Return the (x, y) coordinate for the center point of the cell that contains the specified text.  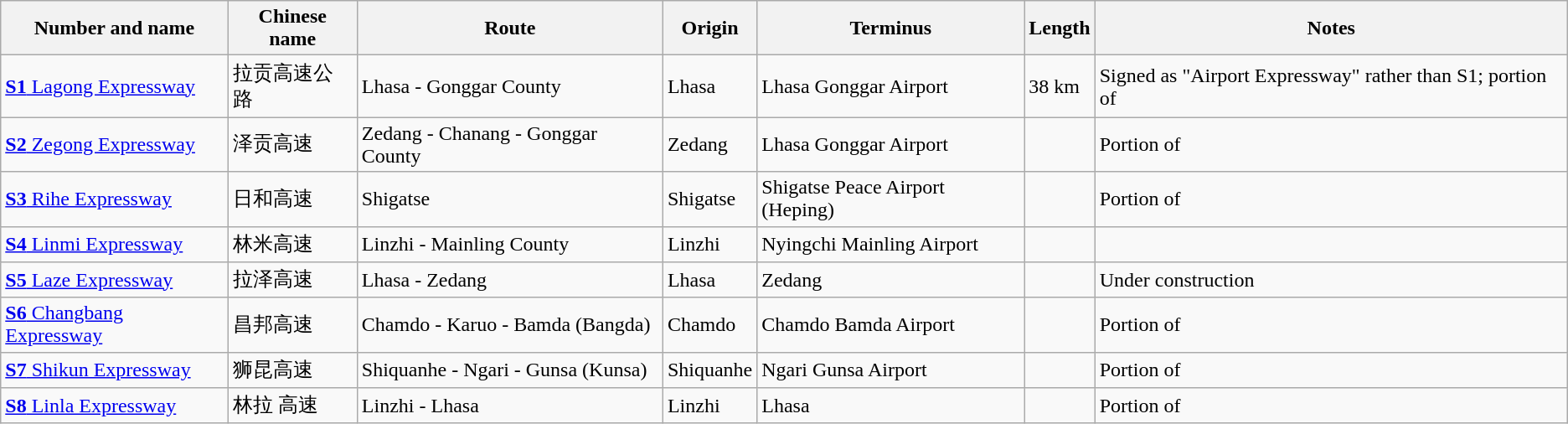
S6 Changbang Expressway (114, 325)
Zedang - Chanang - Gonggar County (509, 144)
Chamdo Bamda Airport (891, 325)
Under construction (1331, 280)
Nyingchi Mainling Airport (891, 245)
拉泽高速 (292, 280)
S1 Lagong Expressway (114, 86)
Lhasa - Gonggar County (509, 86)
林米高速 (292, 245)
S4 Linmi Expressway (114, 245)
Chinese name (292, 28)
日和高速 (292, 199)
Shigatse Peace Airport (Heping) (891, 199)
林拉 高速 (292, 406)
S5 Laze Expressway (114, 280)
Ngari Gunsa Airport (891, 370)
Chamdo (709, 325)
拉贡高速公路 (292, 86)
昌邦高速 (292, 325)
S8 Linla Expressway (114, 406)
Origin (709, 28)
Notes (1331, 28)
泽贡高速 (292, 144)
S2 Zegong Expressway (114, 144)
Linzhi - Lhasa (509, 406)
S3 Rihe Expressway (114, 199)
Length (1060, 28)
狮昆高速 (292, 370)
Lhasa - Zedang (509, 280)
Shiquanhe - Ngari - Gunsa (Kunsa) (509, 370)
Signed as "Airport Expressway" rather than S1; portion of (1331, 86)
Chamdo - Karuo - Bamda (Bangda) (509, 325)
Shiquanhe (709, 370)
Number and name (114, 28)
S7 Shikun Expressway (114, 370)
Route (509, 28)
Terminus (891, 28)
Linzhi - Mainling County (509, 245)
38 km (1060, 86)
